Provide the (X, Y) coordinate of the cell's center where the given text is located.  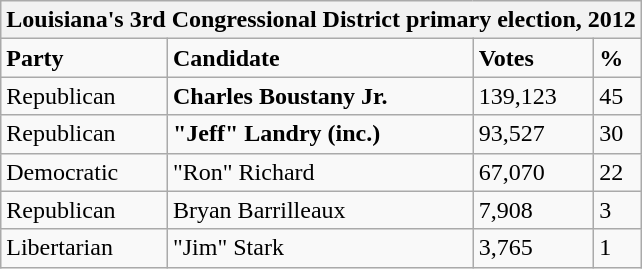
67,070 (534, 172)
22 (618, 172)
3,765 (534, 248)
Candidate (320, 58)
139,123 (534, 96)
Louisiana's 3rd Congressional District primary election, 2012 (322, 20)
93,527 (534, 134)
Votes (534, 58)
1 (618, 248)
"Jeff" Landry (inc.) (320, 134)
Democratic (84, 172)
Bryan Barrilleaux (320, 210)
45 (618, 96)
3 (618, 210)
Charles Boustany Jr. (320, 96)
% (618, 58)
Libertarian (84, 248)
"Ron" Richard (320, 172)
"Jim" Stark (320, 248)
7,908 (534, 210)
30 (618, 134)
Party (84, 58)
